Capture the cell that displays the provided text and extract its (x, y) central coordinate. 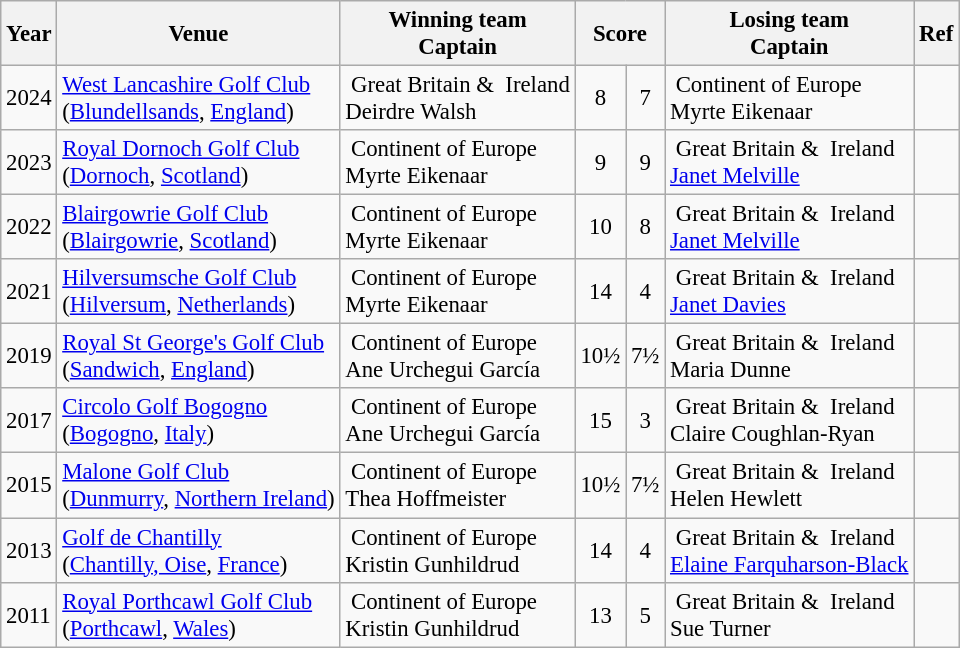
3 (646, 420)
Hilversumsche Golf Club(Hilversum, Netherlands) (198, 292)
2017 (29, 420)
Losing teamCaptain (790, 34)
15 (600, 420)
Ref (936, 34)
Winning team Captain (458, 34)
West Lancashire Golf Club(Blundellsands, England) (198, 98)
Malone Golf Club(Dunmurry, Northern Ireland) (198, 486)
2022 (29, 228)
Blairgowrie Golf Club(Blairgowrie, Scotland) (198, 228)
2023 (29, 162)
Royal Porthcawl Golf Club(Porthcawl, Wales) (198, 614)
10 (600, 228)
2019 (29, 356)
Great Britain & Ireland Elaine Farquharson-Black (790, 550)
Great Britain & Ireland Claire Coughlan-Ryan (790, 420)
Royal St George's Golf Club(Sandwich, England) (198, 356)
2024 (29, 98)
Great Britain & Ireland Helen Hewlett (790, 486)
Great Britain & Ireland Deirdre Walsh (458, 98)
Score (620, 34)
Great Britain & Ireland Sue Turner (790, 614)
2013 (29, 550)
5 (646, 614)
Golf de Chantilly(Chantilly, Oise, France) (198, 550)
Continent of Europe Thea Hoffmeister (458, 486)
Year (29, 34)
Circolo Golf Bogogno(Bogogno, Italy) (198, 420)
13 (600, 614)
2011 (29, 614)
Royal Dornoch Golf Club(Dornoch, Scotland) (198, 162)
2015 (29, 486)
Venue (198, 34)
2021 (29, 292)
7 (646, 98)
Great Britain & Ireland Janet Davies (790, 292)
Great Britain & Ireland Maria Dunne (790, 356)
